Find where the given text appears and provide that cell's center as (X, Y) coordinate. 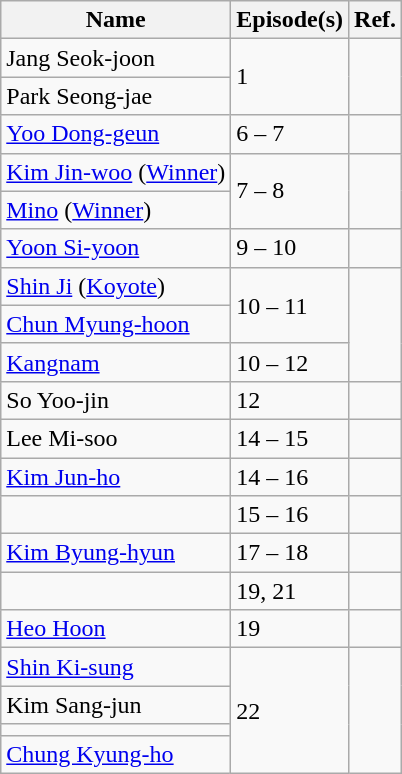
Episode(s) (290, 20)
Name (116, 20)
Heo Hoon (116, 629)
So Yoo-jin (116, 400)
14 – 15 (290, 438)
7 – 8 (290, 191)
Kim Jun-ho (116, 477)
19 (290, 629)
Kangnam (116, 362)
Kim Sang-jun (116, 705)
17 – 18 (290, 553)
22 (290, 710)
Yoon Si-yoon (116, 248)
Jang Seok-joon (116, 58)
9 – 10 (290, 248)
Park Seong-jae (116, 96)
Chun Myung-hoon (116, 324)
Lee Mi-soo (116, 438)
19, 21 (290, 591)
Shin Ki-sung (116, 667)
Yoo Dong-geun (116, 134)
Chung Kyung-ho (116, 754)
1 (290, 77)
6 – 7 (290, 134)
12 (290, 400)
10 – 11 (290, 305)
15 – 16 (290, 515)
Kim Jin-woo (Winner) (116, 172)
10 – 12 (290, 362)
Ref. (376, 20)
14 – 16 (290, 477)
Shin Ji (Koyote) (116, 286)
Mino (Winner) (116, 210)
Kim Byung-hyun (116, 553)
